Output the [x, y] coordinate of the center of the cell containing the given text.  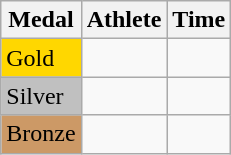
Silver [41, 96]
Medal [41, 20]
Athlete [124, 20]
Gold [41, 58]
Bronze [41, 134]
Time [199, 20]
